Determine the [X, Y] coordinate at the center of the cell enclosing the given text.  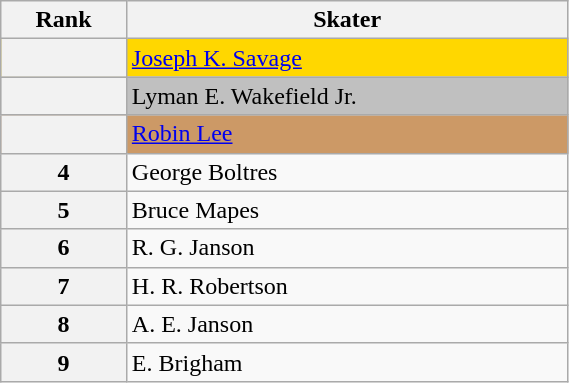
Rank [64, 20]
R. G. Janson [347, 248]
6 [64, 248]
5 [64, 210]
Bruce Mapes [347, 210]
H. R. Robertson [347, 286]
E. Brigham [347, 362]
Robin Lee [347, 134]
8 [64, 324]
Lyman E. Wakefield Jr. [347, 96]
7 [64, 286]
George Boltres [347, 172]
9 [64, 362]
Skater [347, 20]
Joseph K. Savage [347, 58]
4 [64, 172]
A. E. Janson [347, 324]
